Locate the cell with the specified text and output its (x, y) center coordinate. 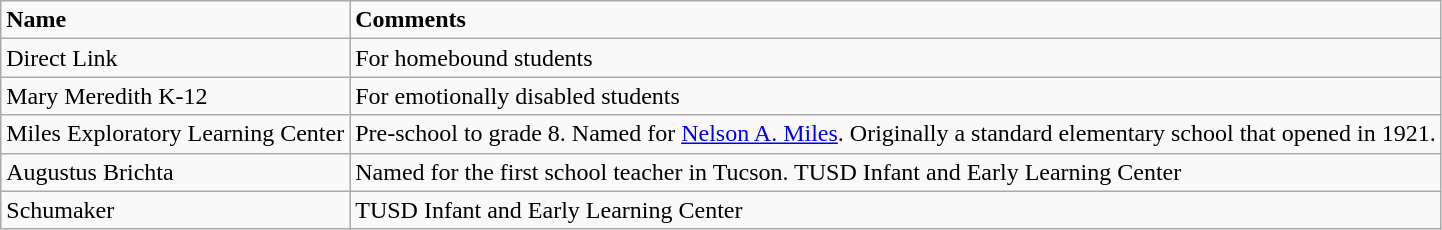
Direct Link (176, 58)
Schumaker (176, 210)
Pre-school to grade 8. Named for Nelson A. Miles. Originally a standard elementary school that opened in 1921. (896, 134)
Augustus Brichta (176, 172)
For emotionally disabled students (896, 96)
Named for the first school teacher in Tucson. TUSD Infant and Early Learning Center (896, 172)
Name (176, 20)
Comments (896, 20)
For homebound students (896, 58)
TUSD Infant and Early Learning Center (896, 210)
Miles Exploratory Learning Center (176, 134)
Mary Meredith K-12 (176, 96)
